Return [X, Y] of the center of cell containing provided text 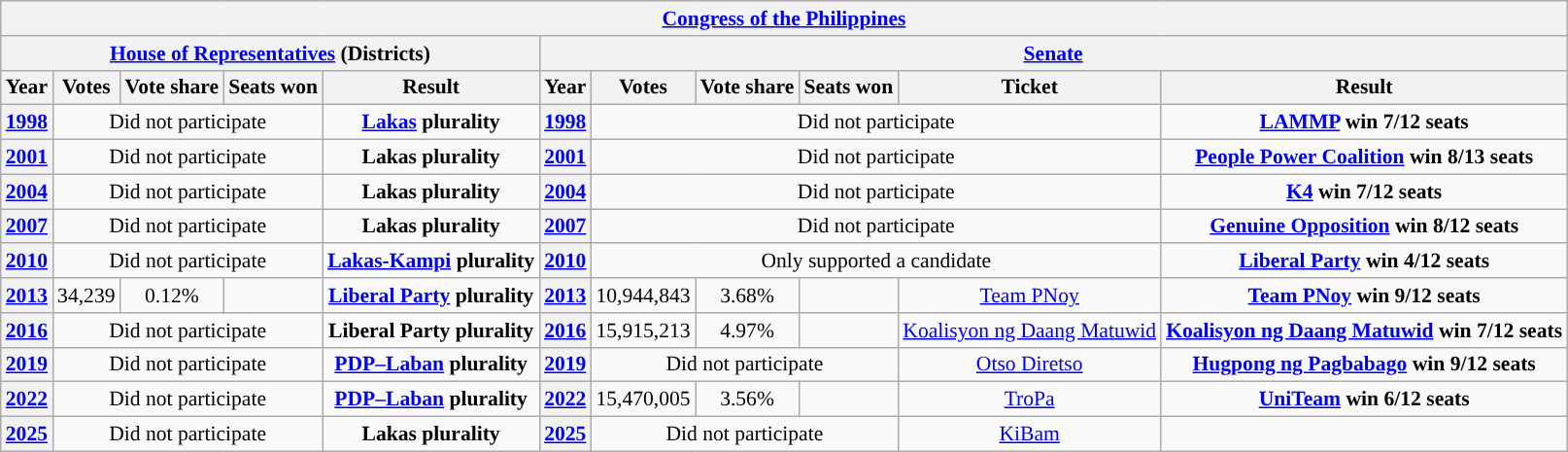
TroPa [1030, 400]
K4 win 7/12 seats [1364, 191]
3.68% [748, 296]
Ticket [1030, 87]
15,915,213 [643, 330]
Koalisyon ng Daang Matuwid win 7/12 seats [1364, 330]
People Power Coalition win 8/13 seats [1364, 157]
Congress of the Philippines [784, 18]
4.97% [748, 330]
House of Representatives (Districts) [270, 53]
Genuine Opposition win 8/12 seats [1364, 226]
34,239 [85, 296]
Only supported a candidate [876, 261]
Koalisyon ng Daang Matuwid [1030, 330]
15,470,005 [643, 400]
Senate [1053, 53]
Team PNoy win 9/12 seats [1364, 296]
KiBam [1030, 435]
0.12% [173, 296]
Liberal Party win 4/12 seats [1364, 261]
Team PNoy [1030, 296]
UniTeam win 6/12 seats [1364, 400]
10,944,843 [643, 296]
3.56% [748, 400]
Otso Diretso [1030, 365]
LAMMP win 7/12 seats [1364, 122]
Hugpong ng Pagbabago win 9/12 seats [1364, 365]
Lakas-Kampi plurality [431, 261]
